Return the [x, y] coordinate for the center point of the cell that contains the specified text.  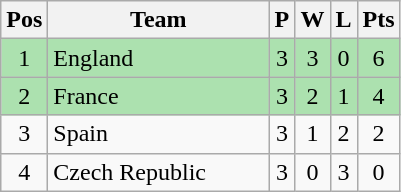
L [344, 20]
Pts [378, 20]
England [158, 58]
Team [158, 20]
W [312, 20]
Spain [158, 134]
P [282, 20]
France [158, 96]
Pos [24, 20]
Czech Republic [158, 172]
6 [378, 58]
